Locate the cell with the specified text and output its (x, y) center coordinate. 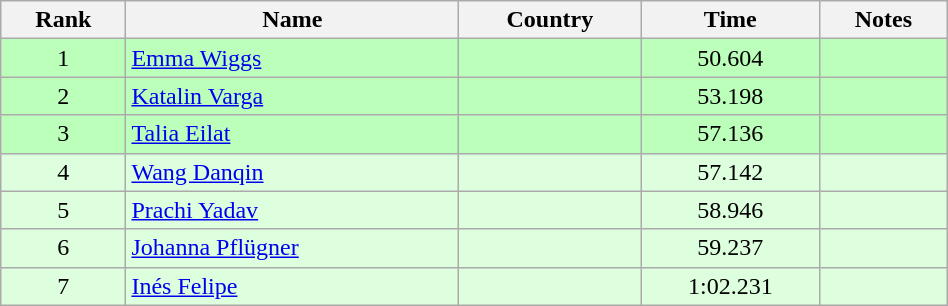
Emma Wiggs (292, 58)
Wang Danqin (292, 172)
Country (550, 20)
1 (64, 58)
Inés Felipe (292, 286)
Johanna Pflügner (292, 248)
3 (64, 134)
59.237 (730, 248)
Rank (64, 20)
2 (64, 96)
5 (64, 210)
Time (730, 20)
58.946 (730, 210)
4 (64, 172)
1:02.231 (730, 286)
Prachi Yadav (292, 210)
50.604 (730, 58)
57.142 (730, 172)
6 (64, 248)
Katalin Varga (292, 96)
Talia Eilat (292, 134)
57.136 (730, 134)
Notes (884, 20)
53.198 (730, 96)
Name (292, 20)
7 (64, 286)
